Pinpoint the cell where the given text exists, returning its [X, Y] midpoint coordinate. 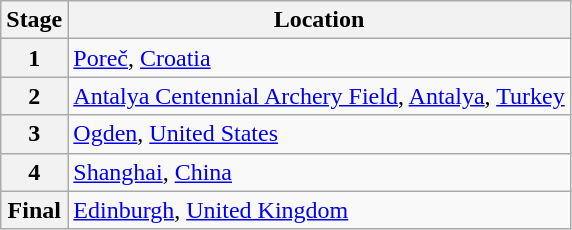
Poreč, Croatia [319, 58]
1 [34, 58]
Shanghai, China [319, 172]
3 [34, 134]
Antalya Centennial Archery Field, Antalya, Turkey [319, 96]
Edinburgh, United Kingdom [319, 210]
4 [34, 172]
2 [34, 96]
Ogden, United States [319, 134]
Location [319, 20]
Stage [34, 20]
Final [34, 210]
